Extract the [X, Y] coordinate from the center of the cell holding the provided text.  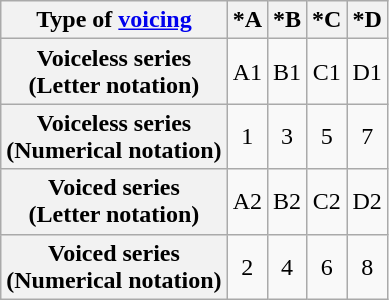
8 [367, 266]
C1 [327, 72]
*B [288, 20]
A1 [247, 72]
*A [247, 20]
2 [247, 266]
D2 [367, 202]
5 [327, 136]
3 [288, 136]
Voiced series (Numerical notation) [114, 266]
Voiceless series (Numerical notation) [114, 136]
7 [367, 136]
6 [327, 266]
D1 [367, 72]
C2 [327, 202]
*D [367, 20]
B1 [288, 72]
Voiced series (Letter notation) [114, 202]
4 [288, 266]
*C [327, 20]
A2 [247, 202]
B2 [288, 202]
Type of voicing [114, 20]
1 [247, 136]
Voiceless series (Letter notation) [114, 72]
